Scan for the cell matching the given text and deliver its (X, Y) coordinate at center. 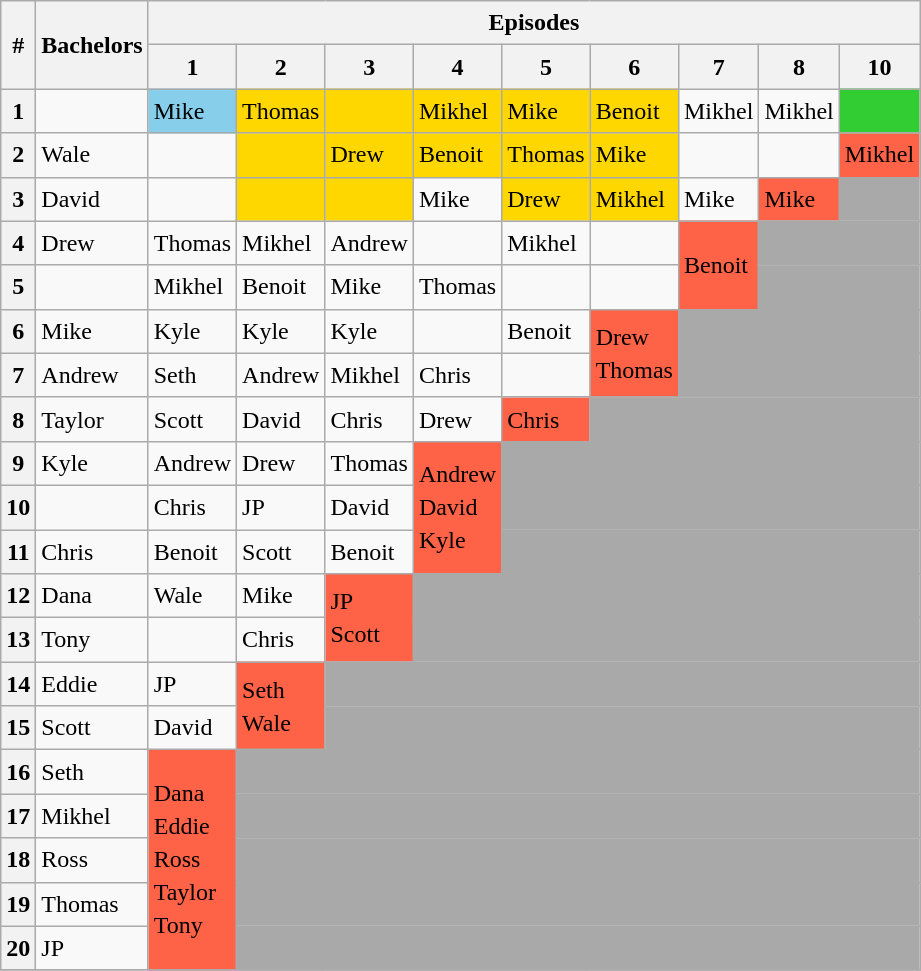
DrewThomas (634, 353)
19 (18, 904)
15 (18, 728)
JPScott (369, 618)
9 (18, 463)
Bachelors (92, 45)
14 (18, 684)
Tony (92, 640)
18 (18, 860)
# (18, 45)
20 (18, 948)
13 (18, 640)
Taylor (92, 419)
Eddie (92, 684)
Episodes (534, 23)
DanaEddieRossTaylorTony (192, 860)
AndrewDavidKyle (457, 507)
17 (18, 816)
SethWale (281, 706)
16 (18, 772)
Ross (92, 860)
12 (18, 596)
11 (18, 552)
Dana (92, 596)
